Pinpoint the cell where the given text exists, returning its [X, Y] midpoint coordinate. 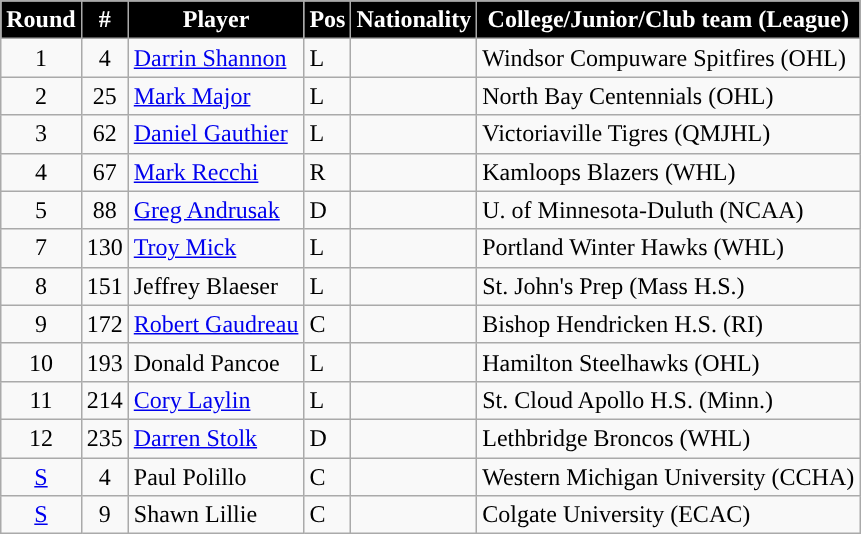
1 [41, 58]
Troy Mick [216, 248]
Victoriaville Tigres (QMJHL) [668, 134]
Hamilton Steelhawks (OHL) [668, 362]
Round [41, 20]
2 [41, 96]
7 [41, 248]
Darrin Shannon [216, 58]
172 [104, 324]
Paul Polillo [216, 477]
Portland Winter Hawks (WHL) [668, 248]
Robert Gaudreau [216, 324]
88 [104, 210]
Donald Pancoe [216, 362]
8 [41, 286]
North Bay Centennials (OHL) [668, 96]
Greg Andrusak [216, 210]
Jeffrey Blaeser [216, 286]
Kamloops Blazers (WHL) [668, 172]
214 [104, 400]
193 [104, 362]
Lethbridge Broncos (WHL) [668, 438]
25 [104, 96]
Shawn Lillie [216, 515]
St. Cloud Apollo H.S. (Minn.) [668, 400]
St. John's Prep (Mass H.S.) [668, 286]
12 [41, 438]
U. of Minnesota-Duluth (NCAA) [668, 210]
Pos [328, 20]
10 [41, 362]
College/Junior/Club team (League) [668, 20]
Colgate University (ECAC) [668, 515]
67 [104, 172]
151 [104, 286]
# [104, 20]
62 [104, 134]
235 [104, 438]
Bishop Hendricken H.S. (RI) [668, 324]
Windsor Compuware Spitfires (OHL) [668, 58]
Mark Recchi [216, 172]
Darren Stolk [216, 438]
Player [216, 20]
R [328, 172]
Western Michigan University (CCHA) [668, 477]
Mark Major [216, 96]
3 [41, 134]
Nationality [414, 20]
5 [41, 210]
11 [41, 400]
Cory Laylin [216, 400]
130 [104, 248]
Daniel Gauthier [216, 134]
